Determine the [X, Y] coordinate at the center of the cell enclosing the given text.  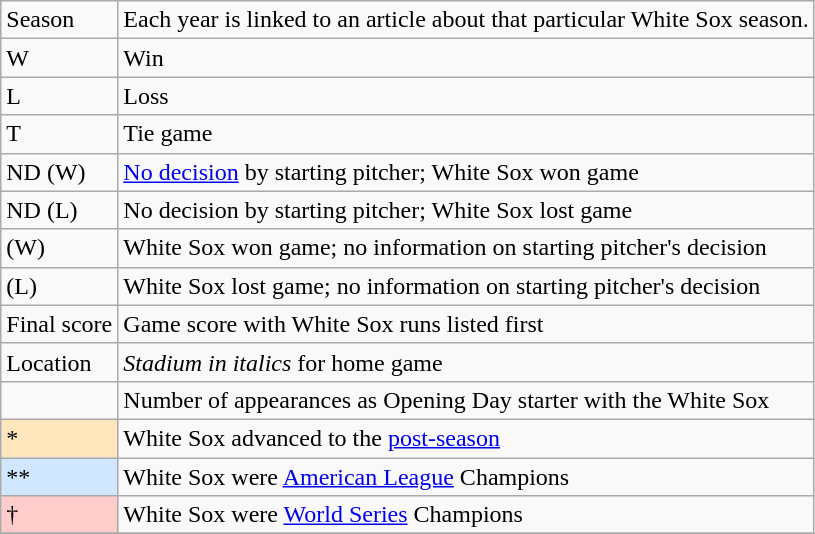
† [60, 515]
ND (L) [60, 210]
White Sox were American League Champions [466, 477]
** [60, 477]
(L) [60, 286]
White Sox were World Series Champions [466, 515]
Number of appearances as Opening Day starter with the White Sox [466, 400]
Each year is linked to an article about that particular White Sox season. [466, 20]
W [60, 58]
Tie game [466, 134]
No decision by starting pitcher; White Sox won game [466, 172]
Season [60, 20]
White Sox won game; no information on starting pitcher's decision [466, 248]
L [60, 96]
* [60, 438]
Win [466, 58]
(W) [60, 248]
Location [60, 362]
T [60, 134]
Game score with White Sox runs listed first [466, 324]
Final score [60, 324]
Loss [466, 96]
No decision by starting pitcher; White Sox lost game [466, 210]
White Sox lost game; no information on starting pitcher's decision [466, 286]
White Sox advanced to the post-season [466, 438]
ND (W) [60, 172]
Stadium in italics for home game [466, 362]
